Provide the [X, Y] coordinate of the cell's center where the given text is located.  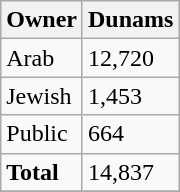
14,837 [130, 172]
Jewish [42, 96]
Total [42, 172]
12,720 [130, 58]
Owner [42, 20]
Arab [42, 58]
1,453 [130, 96]
Public [42, 134]
664 [130, 134]
Dunams [130, 20]
